Output the (X, Y) coordinate of the center of the cell containing the given text.  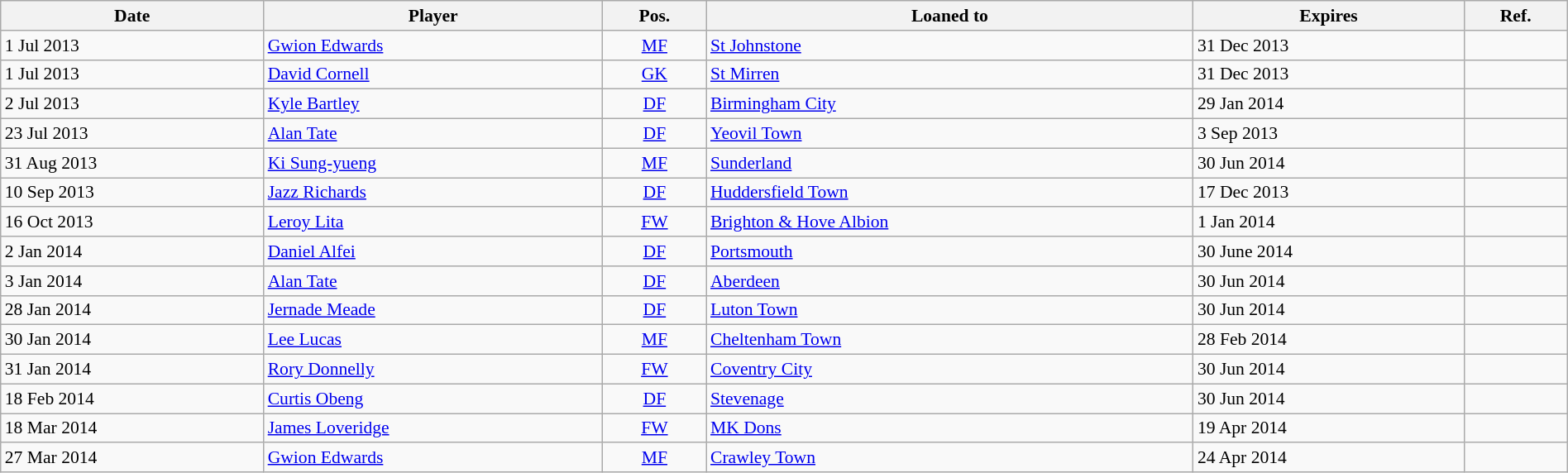
19 Apr 2014 (1328, 428)
Yeovil Town (949, 134)
Brighton & Hove Albion (949, 222)
18 Feb 2014 (132, 399)
Sunderland (949, 163)
David Cornell (433, 74)
Portsmouth (949, 251)
Ki Sung-yueng (433, 163)
18 Mar 2014 (132, 428)
Birmingham City (949, 104)
Rory Donnelly (433, 370)
Stevenage (949, 399)
Ref. (1515, 16)
28 Jan 2014 (132, 310)
Jernade Meade (433, 310)
17 Dec 2013 (1328, 193)
16 Oct 2013 (132, 222)
29 Jan 2014 (1328, 104)
31 Jan 2014 (132, 370)
Date (132, 16)
Kyle Bartley (433, 104)
Crawley Town (949, 458)
Expires (1328, 16)
27 Mar 2014 (132, 458)
MK Dons (949, 428)
Huddersfield Town (949, 193)
30 Jan 2014 (132, 340)
St Mirren (949, 74)
Cheltenham Town (949, 340)
3 Jan 2014 (132, 281)
2 Jan 2014 (132, 251)
Pos. (655, 16)
Aberdeen (949, 281)
2 Jul 2013 (132, 104)
31 Aug 2013 (132, 163)
Coventry City (949, 370)
GK (655, 74)
Curtis Obeng (433, 399)
St Johnstone (949, 45)
30 June 2014 (1328, 251)
24 Apr 2014 (1328, 458)
James Loveridge (433, 428)
Loaned to (949, 16)
Jazz Richards (433, 193)
28 Feb 2014 (1328, 340)
Luton Town (949, 310)
23 Jul 2013 (132, 134)
Lee Lucas (433, 340)
Player (433, 16)
3 Sep 2013 (1328, 134)
Leroy Lita (433, 222)
1 Jan 2014 (1328, 222)
Daniel Alfei (433, 251)
10 Sep 2013 (132, 193)
